Output the [X, Y] coordinate of the center of the cell containing the given text.  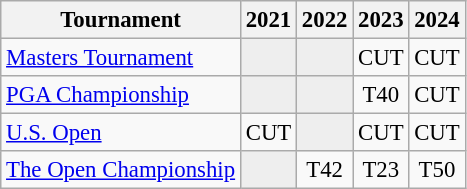
T40 [381, 95]
2022 [325, 20]
2021 [268, 20]
U.S. Open [121, 133]
2023 [381, 20]
2024 [437, 20]
Masters Tournament [121, 58]
PGA Championship [121, 95]
T23 [381, 170]
The Open Championship [121, 170]
T50 [437, 170]
Tournament [121, 20]
T42 [325, 170]
